Scan for the cell matching the given text and deliver its [X, Y] coordinate at center. 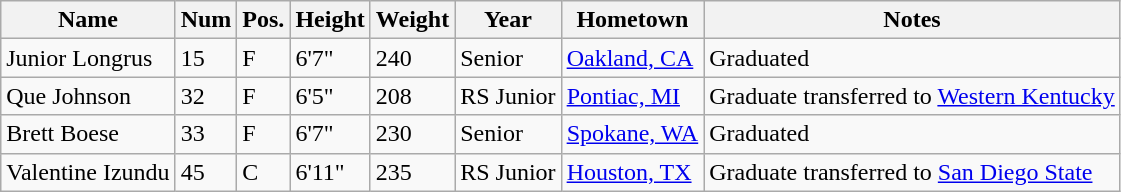
Height [330, 20]
Pos. [264, 20]
15 [206, 58]
Name [88, 20]
Graduate transferred to Western Kentucky [912, 96]
Hometown [632, 20]
6'11" [330, 172]
Num [206, 20]
Valentine Izundu [88, 172]
Weight [412, 20]
235 [412, 172]
Graduate transferred to San Diego State [912, 172]
45 [206, 172]
C [264, 172]
Junior Longrus [88, 58]
32 [206, 96]
Spokane, WA [632, 134]
Year [508, 20]
Oakland, CA [632, 58]
6'5" [330, 96]
Notes [912, 20]
Houston, TX [632, 172]
Que Johnson [88, 96]
Brett Boese [88, 134]
240 [412, 58]
Pontiac, MI [632, 96]
230 [412, 134]
33 [206, 134]
208 [412, 96]
